Locate the cell with the specified text and output its (X, Y) center coordinate. 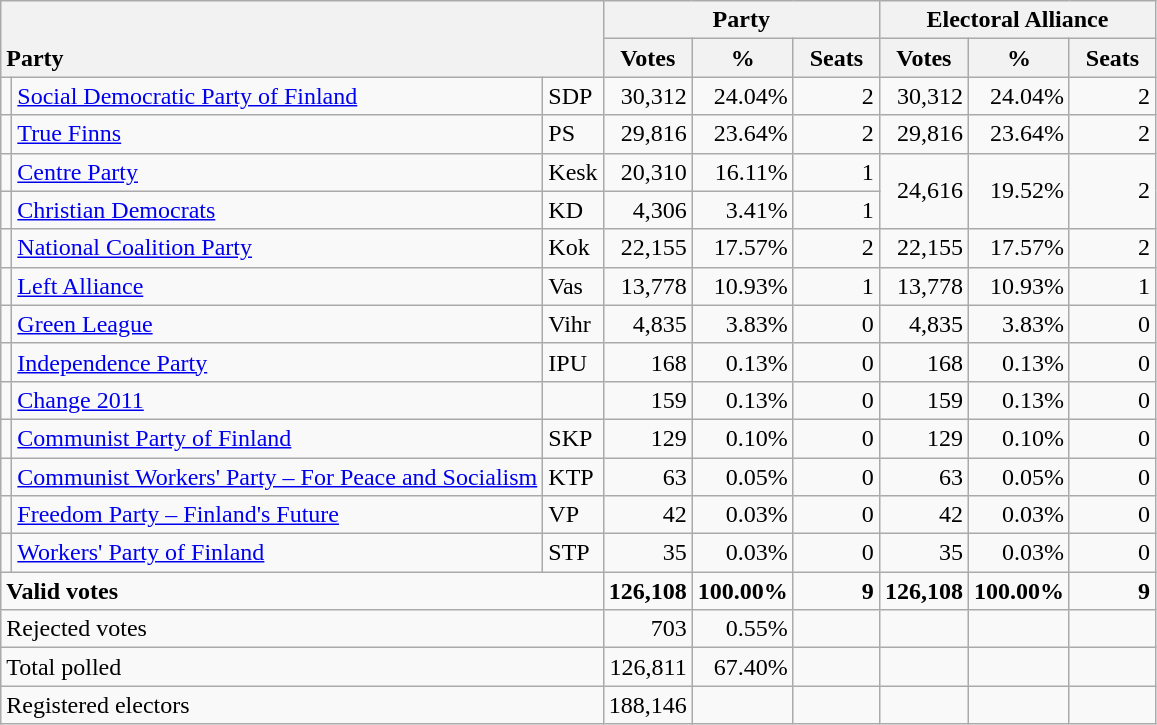
Christian Democrats (278, 210)
Green League (278, 324)
Freedom Party – Finland's Future (278, 515)
20,310 (648, 172)
Independence Party (278, 362)
Kok (573, 248)
KTP (573, 477)
16.11% (742, 172)
Total polled (302, 667)
Communist Workers' Party – For Peace and Socialism (278, 477)
0.55% (742, 629)
PS (573, 134)
Workers' Party of Finland (278, 553)
Registered electors (302, 705)
Social Democratic Party of Finland (278, 96)
19.52% (1018, 191)
STP (573, 553)
703 (648, 629)
67.40% (742, 667)
True Finns (278, 134)
3.41% (742, 210)
VP (573, 515)
SKP (573, 438)
Valid votes (302, 591)
National Coalition Party (278, 248)
Rejected votes (302, 629)
Change 2011 (278, 400)
SDP (573, 96)
4,306 (648, 210)
188,146 (648, 705)
24,616 (924, 191)
KD (573, 210)
Electoral Alliance (1017, 20)
Kesk (573, 172)
Vihr (573, 324)
126,811 (648, 667)
Left Alliance (278, 286)
Centre Party (278, 172)
IPU (573, 362)
Vas (573, 286)
Communist Party of Finland (278, 438)
